Determine the [X, Y] coordinate at the center of the cell enclosing the given text.  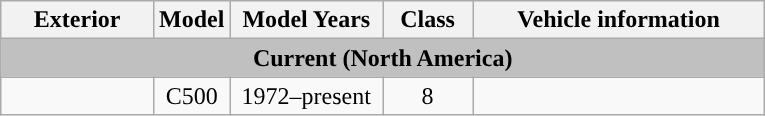
Current (North America) [383, 58]
Model [192, 20]
Class [428, 20]
Vehicle information [619, 20]
Model Years [306, 20]
C500 [192, 96]
1972–present [306, 96]
Exterior [78, 20]
8 [428, 96]
